Pinpoint the cell where the given text exists, returning its (x, y) midpoint coordinate. 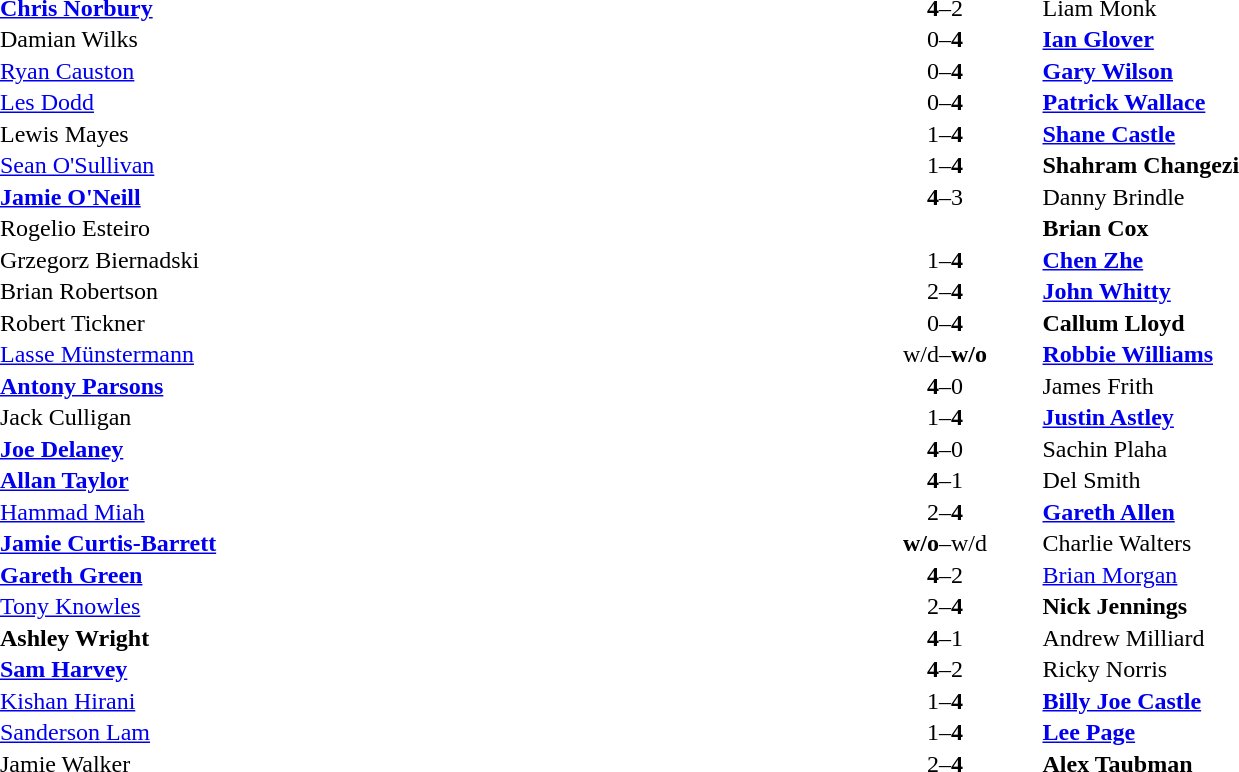
4–3 (944, 197)
w/d–w/o (944, 355)
w/o–w/d (944, 543)
